Pinpoint the cell where the given text exists, returning its [x, y] midpoint coordinate. 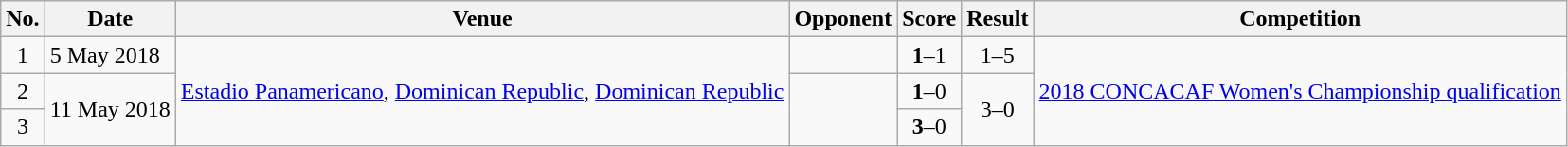
3 [23, 127]
Score [929, 19]
1–1 [929, 55]
1 [23, 55]
Opponent [843, 19]
Competition [1300, 19]
5 May 2018 [110, 55]
Estadio Panamericano, Dominican Republic, Dominican Republic [482, 91]
1–5 [998, 55]
No. [23, 19]
1–0 [929, 91]
11 May 2018 [110, 109]
2018 CONCACAF Women's Championship qualification [1300, 91]
Result [998, 19]
2 [23, 91]
Venue [482, 19]
Date [110, 19]
